Identify which cell holds the provided text, then report its [X, Y] central coordinate. 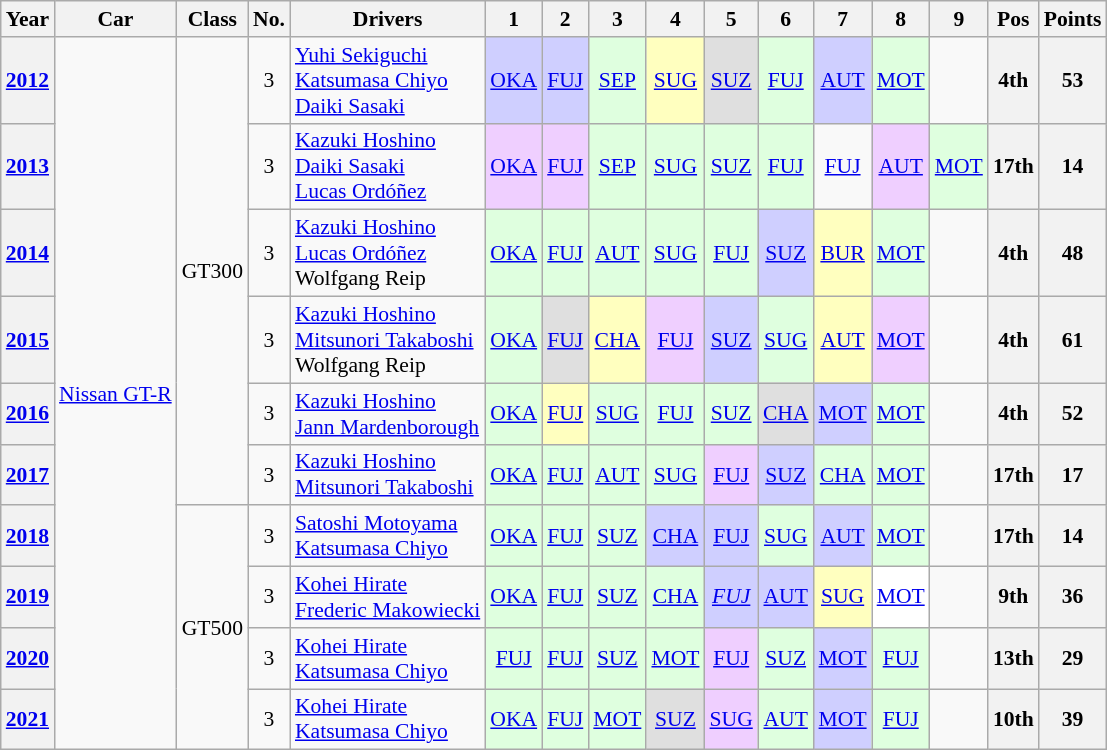
2018 [28, 536]
BUR [843, 254]
2017 [28, 474]
36 [1073, 598]
Year [28, 19]
52 [1073, 414]
9th [1014, 598]
61 [1073, 340]
1 [514, 19]
2014 [28, 254]
Kazuki Hoshino Mitsunori Takaboshi [388, 474]
Satoshi Motoyama Katsumasa Chiyo [388, 536]
Points [1073, 19]
4 [675, 19]
2016 [28, 414]
Kohei Hirate Frederic Makowiecki [388, 598]
48 [1073, 254]
10th [1014, 720]
2019 [28, 598]
2 [565, 19]
2020 [28, 658]
6 [786, 19]
No. [269, 19]
8 [901, 19]
Drivers [388, 19]
2021 [28, 720]
5 [732, 19]
Class [212, 19]
9 [959, 19]
29 [1073, 658]
GT500 [212, 628]
Nissan GT-R [116, 394]
2013 [28, 166]
Yuhi Sekiguchi Katsumasa Chiyo Daiki Sasaki [388, 80]
7 [843, 19]
Kazuki Hoshino Daiki Sasaki Lucas Ordóñez [388, 166]
17 [1073, 474]
Pos [1014, 19]
53 [1073, 80]
39 [1073, 720]
GT300 [212, 272]
Kazuki Hoshino Lucas Ordóñez Wolfgang Reip [388, 254]
Kazuki Hoshino Mitsunori Takaboshi Wolfgang Reip [388, 340]
2015 [28, 340]
13th [1014, 658]
2012 [28, 80]
Car [116, 19]
Kazuki Hoshino Jann Mardenborough [388, 414]
